Output the [x, y] coordinate of the center of the cell containing the given text.  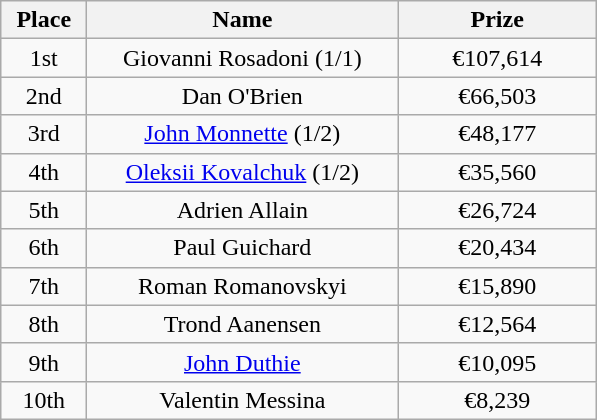
Oleksii Kovalchuk (1/2) [242, 172]
€26,724 [498, 210]
Paul Guichard [242, 248]
€107,614 [498, 58]
7th [44, 286]
Prize [498, 20]
1st [44, 58]
€35,560 [498, 172]
John Duthie [242, 362]
€66,503 [498, 96]
8th [44, 324]
Dan O'Brien [242, 96]
Roman Romanovskyi [242, 286]
9th [44, 362]
Place [44, 20]
2nd [44, 96]
4th [44, 172]
€15,890 [498, 286]
€12,564 [498, 324]
€48,177 [498, 134]
Adrien Allain [242, 210]
6th [44, 248]
Name [242, 20]
Valentin Messina [242, 400]
10th [44, 400]
Giovanni Rosadoni (1/1) [242, 58]
5th [44, 210]
€20,434 [498, 248]
3rd [44, 134]
Trond Aanensen [242, 324]
€10,095 [498, 362]
€8,239 [498, 400]
John Monnette (1/2) [242, 134]
